Search for the cell housing the specified text and yield its (X, Y) center coordinate. 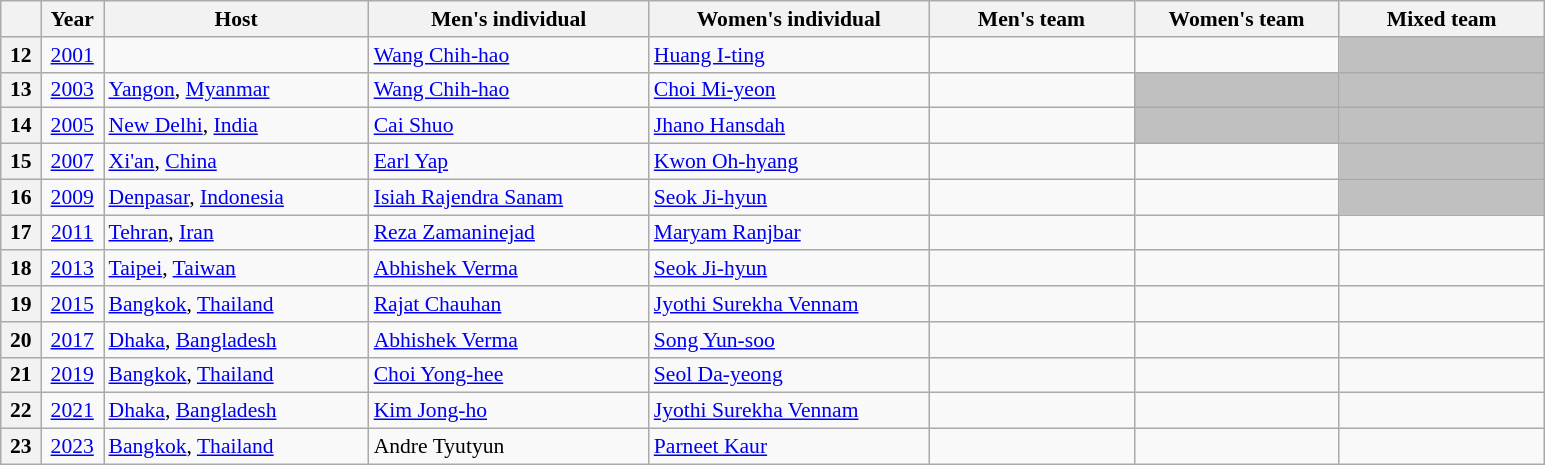
Song Yun-soo (789, 340)
Huang I-ting (789, 55)
2013 (72, 269)
Denpasar, Indonesia (236, 197)
2001 (72, 55)
Parneet Kaur (789, 447)
15 (21, 162)
Men's individual (509, 19)
Mixed team (1442, 19)
Jhano Hansdah (789, 126)
19 (21, 304)
Host (236, 19)
Men's team (1032, 19)
New Delhi, India (236, 126)
Maryam Ranjbar (789, 233)
2005 (72, 126)
Kwon Oh-hyang (789, 162)
Tehran, Iran (236, 233)
Women's team (1236, 19)
Cai Shuo (509, 126)
12 (21, 55)
Isiah Rajendra Sanam (509, 197)
Kim Jong-ho (509, 411)
16 (21, 197)
Choi Yong-hee (509, 375)
2021 (72, 411)
20 (21, 340)
2023 (72, 447)
18 (21, 269)
2011 (72, 233)
2015 (72, 304)
21 (21, 375)
17 (21, 233)
13 (21, 90)
Year (72, 19)
2017 (72, 340)
Women's individual (789, 19)
Yangon, Myanmar (236, 90)
Taipei, Taiwan (236, 269)
Xi'an, China (236, 162)
Earl Yap (509, 162)
Rajat Chauhan (509, 304)
Reza Zamaninejad (509, 233)
2003 (72, 90)
Seol Da-yeong (789, 375)
Andre Tyutyun (509, 447)
22 (21, 411)
23 (21, 447)
2007 (72, 162)
2019 (72, 375)
Choi Mi-yeon (789, 90)
2009 (72, 197)
14 (21, 126)
